Detect which cell encompasses the target text, then output its (x, y) center coordinate. 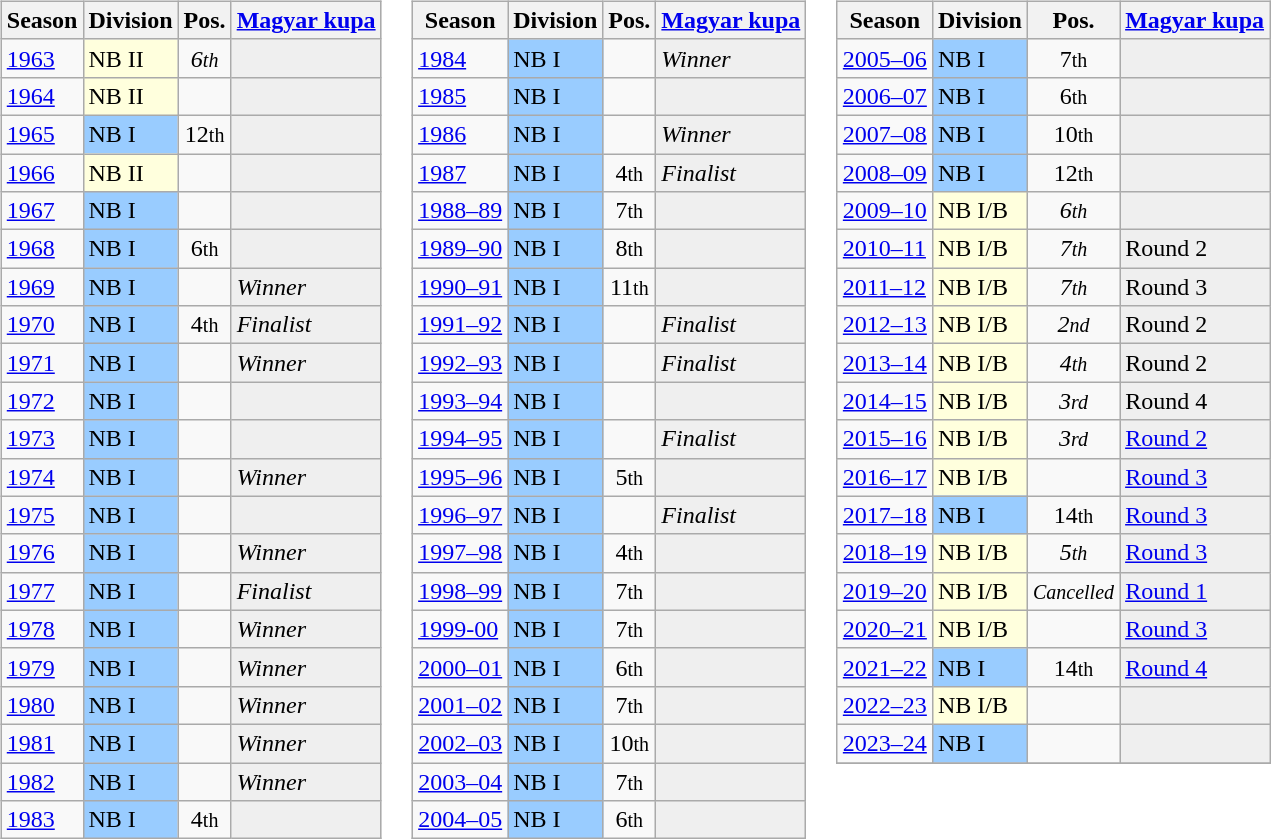
2019–20 (884, 591)
1982 (42, 781)
8th (630, 249)
1990–91 (460, 287)
2017–18 (884, 515)
2011–12 (884, 287)
11th (630, 287)
2014–15 (884, 401)
1984 (460, 58)
1993–94 (460, 401)
1968 (42, 249)
1995–96 (460, 477)
1972 (42, 401)
1964 (42, 96)
1973 (42, 439)
1965 (42, 134)
1987 (460, 173)
1974 (42, 477)
1975 (42, 515)
2006–07 (884, 96)
2010–11 (884, 249)
1979 (42, 667)
1981 (42, 743)
2020–21 (884, 629)
1978 (42, 629)
1969 (42, 287)
2007–08 (884, 134)
2016–17 (884, 477)
2009–10 (884, 211)
1989–90 (460, 249)
1967 (42, 211)
2021–22 (884, 667)
1963 (42, 58)
2002–03 (460, 743)
1970 (42, 325)
1977 (42, 591)
1976 (42, 553)
1992–93 (460, 363)
1994–95 (460, 439)
1985 (460, 96)
1983 (42, 820)
1998–99 (460, 591)
1966 (42, 173)
Round 1 (1195, 591)
2008–09 (884, 173)
2003–04 (460, 781)
2nd (1073, 325)
2000–01 (460, 667)
2018–19 (884, 553)
1988–89 (460, 211)
Cancelled (1073, 591)
1971 (42, 363)
2001–02 (460, 705)
1999-00 (460, 629)
1986 (460, 134)
2023–24 (884, 743)
2012–13 (884, 325)
1991–92 (460, 325)
2015–16 (884, 439)
2005–06 (884, 58)
2022–23 (884, 705)
2013–14 (884, 363)
2004–05 (460, 820)
1980 (42, 705)
1997–98 (460, 553)
1996–97 (460, 515)
